Output the (X, Y) coordinate of the center of the cell containing the given text.  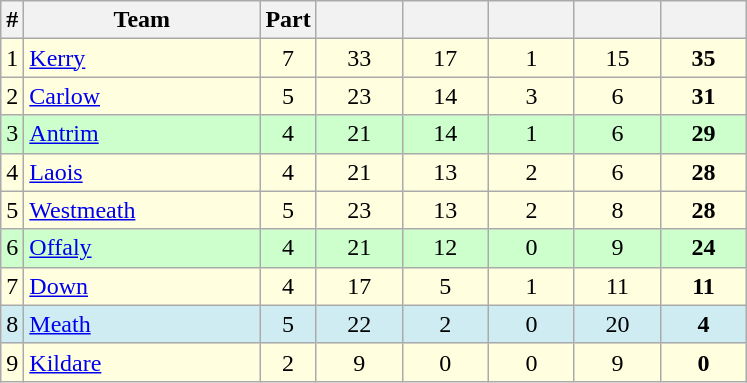
Meath (142, 324)
15 (617, 58)
29 (703, 134)
20 (617, 324)
Down (142, 286)
Antrim (142, 134)
33 (359, 58)
Westmeath (142, 210)
Offaly (142, 248)
Kerry (142, 58)
24 (703, 248)
35 (703, 58)
Carlow (142, 96)
Part (288, 20)
Team (142, 20)
22 (359, 324)
Laois (142, 172)
31 (703, 96)
# (12, 20)
12 (445, 248)
Kildare (142, 362)
